Determine the (X, Y) coordinate at the center of the cell enclosing the given text.  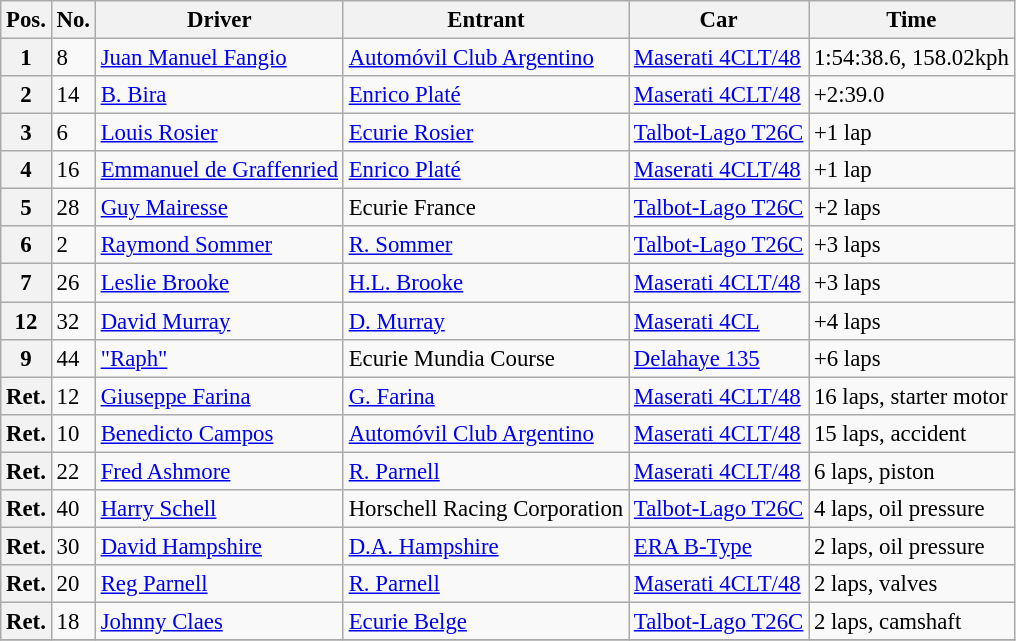
Raymond Sommer (219, 245)
Ecurie France (486, 208)
4 laps, oil pressure (912, 509)
22 (73, 471)
Car (719, 20)
1 (26, 58)
Fred Ashmore (219, 471)
40 (73, 509)
ERA B-Type (719, 546)
2 laps, camshaft (912, 621)
10 (73, 433)
20 (73, 584)
28 (73, 208)
No. (73, 20)
Reg Parnell (219, 584)
Pos. (26, 20)
16 laps, starter motor (912, 396)
B. Bira (219, 95)
32 (73, 321)
Driver (219, 20)
+4 laps (912, 321)
Juan Manuel Fangio (219, 58)
Johnny Claes (219, 621)
Louis Rosier (219, 133)
2 laps, valves (912, 584)
Benedicto Campos (219, 433)
Horschell Racing Corporation (486, 509)
18 (73, 621)
2 laps, oil pressure (912, 546)
Delahaye 135 (719, 358)
Entrant (486, 20)
Maserati 4CL (719, 321)
8 (73, 58)
4 (26, 170)
Ecurie Mundia Course (486, 358)
26 (73, 283)
16 (73, 170)
Leslie Brooke (219, 283)
D. Murray (486, 321)
5 (26, 208)
44 (73, 358)
7 (26, 283)
30 (73, 546)
3 (26, 133)
+6 laps (912, 358)
15 laps, accident (912, 433)
"Raph" (219, 358)
Giuseppe Farina (219, 396)
Ecurie Rosier (486, 133)
Guy Mairesse (219, 208)
6 laps, piston (912, 471)
Time (912, 20)
David Hampshire (219, 546)
Ecurie Belge (486, 621)
David Murray (219, 321)
H.L. Brooke (486, 283)
Harry Schell (219, 509)
G. Farina (486, 396)
14 (73, 95)
9 (26, 358)
+2:39.0 (912, 95)
+2 laps (912, 208)
Emmanuel de Graffenried (219, 170)
R. Sommer (486, 245)
D.A. Hampshire (486, 546)
1:54:38.6, 158.02kph (912, 58)
